Output the [X, Y] coordinate of the center of the cell containing the given text.  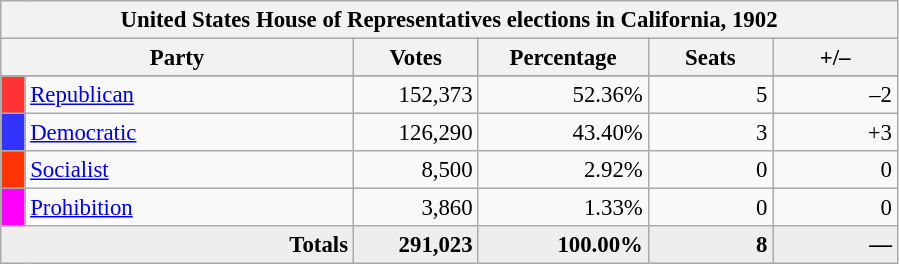
3,860 [416, 208]
291,023 [416, 245]
Democratic [189, 133]
Totals [178, 245]
2.92% [563, 170]
Republican [189, 95]
Party [178, 58]
43.40% [563, 133]
Percentage [563, 58]
–2 [836, 95]
8,500 [416, 170]
— [836, 245]
52.36% [563, 95]
126,290 [416, 133]
152,373 [416, 95]
+3 [836, 133]
Votes [416, 58]
5 [710, 95]
United States House of Representatives elections in California, 1902 [450, 20]
100.00% [563, 245]
Seats [710, 58]
1.33% [563, 208]
+/– [836, 58]
Prohibition [189, 208]
3 [710, 133]
8 [710, 245]
Socialist [189, 170]
